Output the (x, y) coordinate of the center of the cell containing the given text.  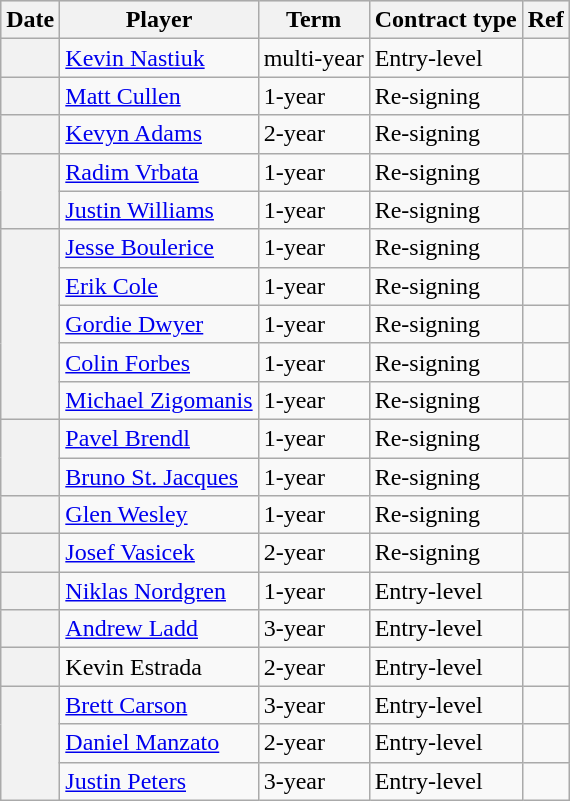
Niklas Nordgren (159, 591)
Josef Vasicek (159, 553)
Bruno St. Jacques (159, 477)
Pavel Brendl (159, 438)
Ref (546, 20)
Kevin Nastiuk (159, 58)
Jesse Boulerice (159, 248)
Michael Zigomanis (159, 400)
Kevyn Adams (159, 134)
Justin Williams (159, 210)
Contract type (446, 20)
Date (30, 20)
Term (314, 20)
Daniel Manzato (159, 743)
Player (159, 20)
Gordie Dwyer (159, 324)
Glen Wesley (159, 515)
Kevin Estrada (159, 667)
Andrew Ladd (159, 629)
Brett Carson (159, 705)
Radim Vrbata (159, 172)
multi-year (314, 58)
Erik Cole (159, 286)
Colin Forbes (159, 362)
Matt Cullen (159, 96)
Justin Peters (159, 781)
